Identify which cell holds the provided text, then report its (x, y) central coordinate. 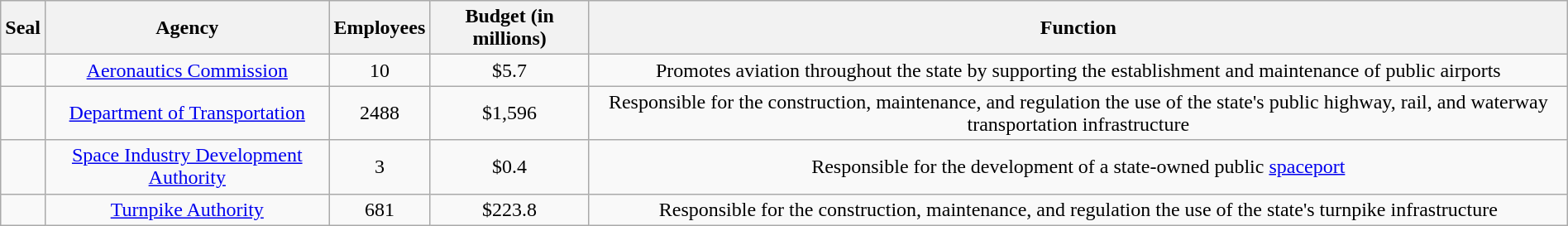
Budget (in millions) (509, 28)
Promotes aviation throughout the state by supporting the establishment and maintenance of public airports (1078, 70)
Space Industry Development Authority (187, 167)
2488 (380, 113)
Seal (23, 28)
10 (380, 70)
Responsible for the development of a state-owned public spaceport (1078, 167)
$1,596 (509, 113)
$5.7 (509, 70)
3 (380, 167)
$0.4 (509, 167)
Agency (187, 28)
681 (380, 209)
Aeronautics Commission (187, 70)
Responsible for the construction, maintenance, and regulation the use of the state's turnpike infrastructure (1078, 209)
Department of Transportation (187, 113)
Turnpike Authority (187, 209)
Responsible for the construction, maintenance, and regulation the use of the state's public highway, rail, and waterway transportation infrastructure (1078, 113)
Function (1078, 28)
$223.8 (509, 209)
Employees (380, 28)
